Return [x, y] of the center of cell containing provided text 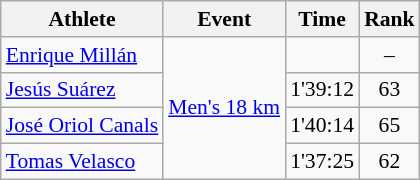
1'40:14 [322, 126]
José Oriol Canals [82, 126]
Time [322, 19]
63 [390, 90]
Rank [390, 19]
– [390, 55]
Men's 18 km [224, 108]
1'39:12 [322, 90]
Tomas Velasco [82, 162]
65 [390, 126]
Enrique Millán [82, 55]
Athlete [82, 19]
1'37:25 [322, 162]
62 [390, 162]
Event [224, 19]
Jesús Suárez [82, 90]
